Detect which cell encompasses the target text, then output its [X, Y] center coordinate. 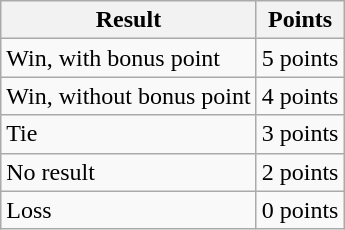
0 points [300, 210]
Win, with bonus point [128, 58]
Loss [128, 210]
Win, without bonus point [128, 96]
4 points [300, 96]
Result [128, 20]
2 points [300, 172]
Points [300, 20]
No result [128, 172]
3 points [300, 134]
5 points [300, 58]
Tie [128, 134]
